Search for the cell housing the specified text and yield its (X, Y) center coordinate. 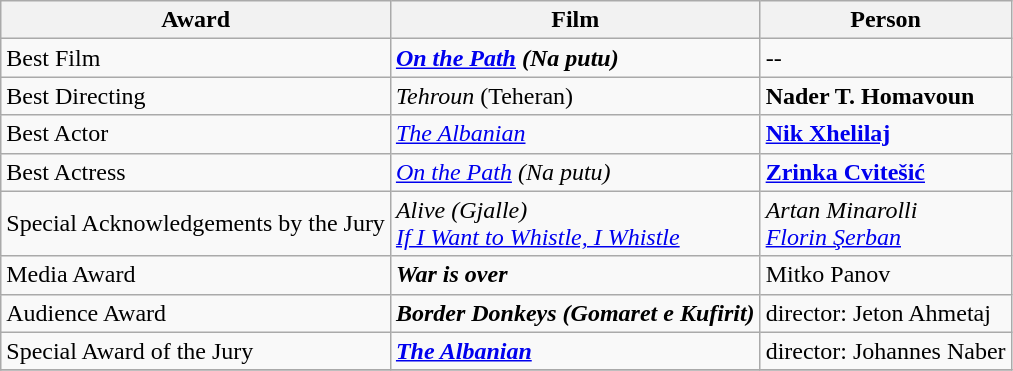
Person (886, 20)
Alive (Gjalle)If I Want to Whistle, I Whistle (575, 224)
director: Johannes Naber (886, 351)
Best Actress (196, 172)
Artan MinarolliFlorin Şerban (886, 224)
Nader T. Homavoun (886, 96)
Nik Xhelilaj (886, 134)
Special Award of the Jury (196, 351)
Zrinka Cvitešić (886, 172)
director: Jeton Ahmetaj (886, 313)
Media Award (196, 275)
Special Acknowledgements by the Jury (196, 224)
Best Film (196, 58)
Film (575, 20)
-- (886, 58)
Audience Award (196, 313)
Best Actor (196, 134)
Tehroun (Teheran) (575, 96)
Award (196, 20)
Border Donkeys (Gomaret e Kufirit) (575, 313)
Mitko Panov (886, 275)
War is over (575, 275)
Best Directing (196, 96)
